Find where the given text appears and provide that cell's center as [x, y] coordinate. 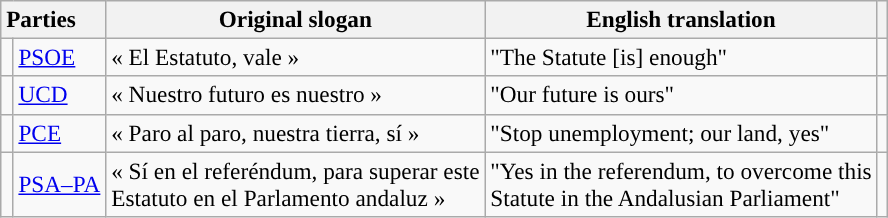
"The Statute [is] enough" [681, 57]
PCE [60, 133]
« Sí en el referéndum, para superar esteEstatuto en el Parlamento andaluz » [296, 184]
Parties [54, 19]
« Paro al paro, nuestra tierra, sí » [296, 133]
« El Estatuto, vale » [296, 57]
« Nuestro futuro es nuestro » [296, 95]
"Yes in the referendum, to overcome thisStatute in the Andalusian Parliament" [681, 184]
PSOE [60, 57]
"Our future is ours" [681, 95]
Original slogan [296, 19]
UCD [60, 95]
"Stop unemployment; our land, yes" [681, 133]
PSA–PA [60, 184]
English translation [681, 19]
